Scan for the cell matching the given text and deliver its (x, y) coordinate at center. 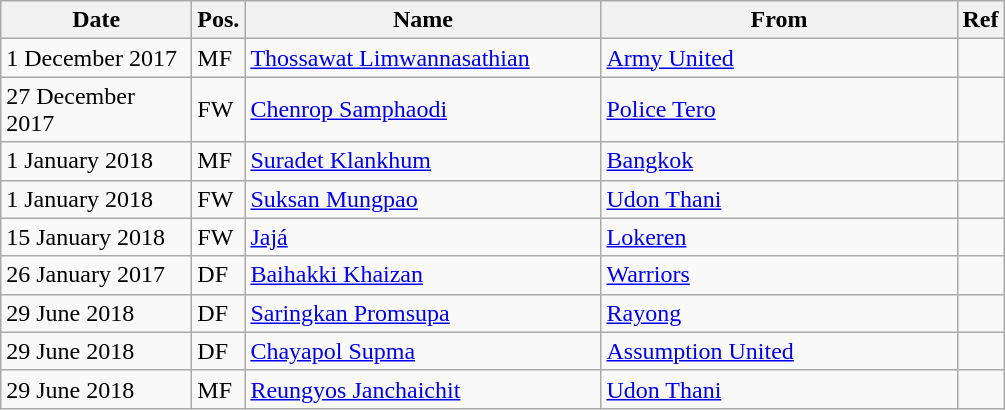
Assumption United (779, 351)
Rayong (779, 313)
Lokeren (779, 237)
Name (423, 20)
From (779, 20)
Thossawat Limwannasathian (423, 58)
Ref (980, 20)
15 January 2018 (96, 237)
Jajá (423, 237)
Army United (779, 58)
Suradet Klankhum (423, 161)
Chayapol Supma (423, 351)
Saringkan Promsupa (423, 313)
Warriors (779, 275)
Baihakki Khaizan (423, 275)
Pos. (218, 20)
Police Tero (779, 110)
26 January 2017 (96, 275)
Date (96, 20)
27 December 2017 (96, 110)
Bangkok (779, 161)
Suksan Mungpao (423, 199)
Chenrop Samphaodi (423, 110)
Reungyos Janchaichit (423, 389)
1 December 2017 (96, 58)
